Output the (x, y) coordinate of the center of the cell containing the given text.  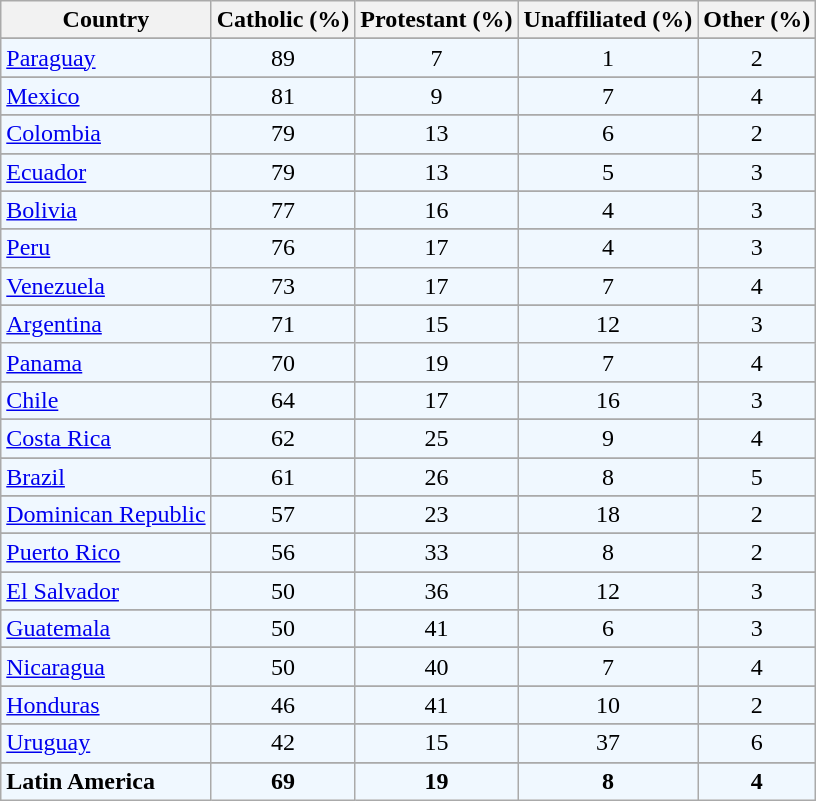
56 (283, 553)
Brazil (106, 477)
Ecuador (106, 172)
62 (283, 438)
76 (283, 248)
64 (283, 400)
33 (436, 553)
Panama (106, 362)
Guatemala (106, 629)
Mexico (106, 96)
Protestant (%) (436, 20)
40 (436, 667)
26 (436, 477)
69 (283, 781)
Latin America (106, 781)
10 (608, 705)
73 (283, 286)
Other (%) (757, 20)
46 (283, 705)
71 (283, 324)
Costa Rica (106, 438)
37 (608, 743)
57 (283, 515)
Unaffiliated (%) (608, 20)
Nicaragua (106, 667)
89 (283, 58)
El Salvador (106, 591)
42 (283, 743)
Venezuela (106, 286)
18 (608, 515)
70 (283, 362)
Catholic (%) (283, 20)
Chile (106, 400)
25 (436, 438)
77 (283, 210)
Colombia (106, 134)
Bolivia (106, 210)
Country (106, 20)
Puerto Rico (106, 553)
Dominican Republic (106, 515)
61 (283, 477)
Paraguay (106, 58)
23 (436, 515)
Peru (106, 248)
Argentina (106, 324)
81 (283, 96)
36 (436, 591)
1 (608, 58)
Honduras (106, 705)
Uruguay (106, 743)
